Search for the cell housing the specified text and yield its (X, Y) center coordinate. 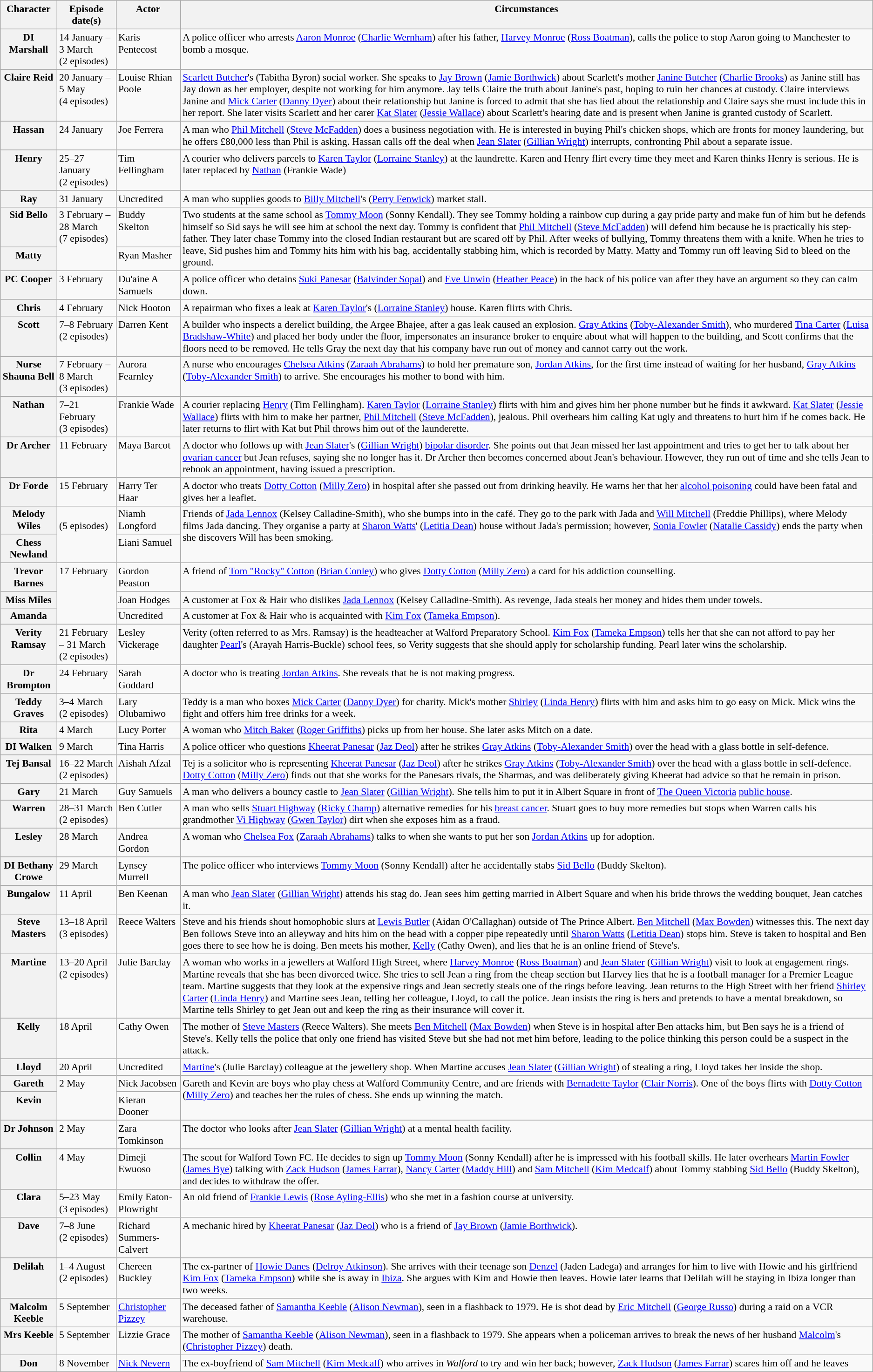
PC Cooper (29, 285)
Kelly (29, 1039)
A repairman who fixes a leak at Karen Taylor's (Lorraine Stanley) house. Karen flirts with Chris. (526, 308)
9 March (87, 747)
Nick Nevern (148, 1364)
Dr Forde (29, 492)
Gordon Peaston (148, 577)
A woman who Mitch Baker (Roger Griffiths) picks up from her house. She later asks Mitch on a date. (526, 730)
Nathan (29, 417)
13–18 April(3 episodes) (87, 934)
A woman who Chelsea Fox (Zaraah Abrahams) talks to when she wants to put her son Jordan Atkins up for adoption. (526, 843)
11 February (87, 457)
Zara Tomkinson (148, 1134)
Hassan (29, 136)
Tim Fellingham (148, 170)
A customer at Fox & Hair who dislikes Jada Lennox (Kelsey Calladine-Smith). As revenge, Jada steals her money and hides them under towels. (526, 600)
DI Bethany Crowe (29, 871)
17 February (87, 594)
A customer at Fox & Hair who is acquainted with Kim Fox (Tameka Empson). (526, 616)
11 April (87, 900)
Ben Keenan (148, 900)
Rita (29, 730)
24 January (87, 136)
Kevin (29, 1107)
Dr Brompton (29, 679)
An old friend of Frankie Lewis (Rose Ayling-Ellis) who she met in a fashion course at university. (526, 1203)
15 February (87, 492)
13–20 April(2 episodes) (87, 986)
3–4 March(2 episodes) (87, 708)
3 February – 28 March(7 episodes) (87, 239)
Chereen Buckley (148, 1278)
(5 episodes) (87, 534)
DI Walken (29, 747)
21 March (87, 792)
5–23 May(3 episodes) (87, 1203)
16–22 March(2 episodes) (87, 769)
Ben Cutler (148, 814)
Malcolm Keeble (29, 1312)
7–8 June(2 episodes) (87, 1238)
A man who supplies goods to Billy Mitchell's (Perry Fenwick) market stall. (526, 199)
3 February (87, 285)
Lynsey Murrell (148, 871)
7–8 February(2 episodes) (87, 336)
Liani Samuel (148, 549)
24 February (87, 679)
Steve Masters (29, 934)
Ray (29, 199)
Bungalow (29, 900)
Delilah (29, 1278)
Character (29, 15)
Miss Miles (29, 600)
Mrs Keeble (29, 1341)
Tina Harris (148, 747)
Christopher Pizzey (148, 1312)
Sid Bello (29, 227)
Dave (29, 1238)
Lizzie Grace (148, 1341)
Cathy Owen (148, 1039)
Trevor Barnes (29, 577)
25–27 January(2 episodes) (87, 170)
A mechanic hired by Kheerat Panesar (Jaz Deol) who is a friend of Jay Brown (Jamie Borthwick). (526, 1238)
Darren Kent (148, 336)
Nick Hooton (148, 308)
Ryan Masher (148, 259)
29 March (87, 871)
Actor (148, 15)
Scott (29, 336)
20 April (87, 1067)
Lary Olubamiwo (148, 708)
Martine (29, 986)
Gary (29, 792)
20 January – 5 May(4 episodes) (87, 95)
Kieran Dooner (148, 1107)
1–4 August (2 episodes) (87, 1278)
Collin (29, 1169)
Julie Barclay (148, 986)
28–31 March(2 episodes) (87, 814)
Melody Wiles (29, 520)
Buddy Skelton (148, 227)
Teddy Graves (29, 708)
Du'aine A Samuels (148, 285)
Aishah Afzal (148, 769)
Warren (29, 814)
Amanda (29, 616)
Dr Johnson (29, 1134)
Episode date(s) (87, 15)
Joan Hodges (148, 600)
4 May (87, 1169)
Don (29, 1364)
Dimeji Ewuoso (148, 1169)
Dr Archer (29, 457)
18 April (87, 1039)
4 March (87, 730)
Lucy Porter (148, 730)
Nurse Shauna Bell (29, 376)
DI Marshall (29, 49)
Lesley Vickerage (148, 645)
Gareth (29, 1084)
Niamh Longford (148, 520)
Frankie Wade (148, 417)
Andrea Gordon (148, 843)
Lloyd (29, 1067)
The police officer who interviews Tommy Moon (Sonny Kendall) after he accidentally stabs Sid Bello (Buddy Skelton). (526, 871)
A doctor who is treating Jordan Atkins. She reveals that he is not making progress. (526, 679)
Verity Ramsay (29, 645)
Guy Samuels (148, 792)
Joe Ferrera (148, 136)
Nick Jacobsen (148, 1084)
31 January (87, 199)
Tej Bansal (29, 769)
Lesley (29, 843)
Emily Eaton-Plowright (148, 1203)
Chris (29, 308)
28 March (87, 843)
Henry (29, 170)
7 February – 8 March(3 episodes) (87, 376)
Claire Reid (29, 95)
8 November (87, 1364)
7–21 February(3 episodes) (87, 417)
A friend of Tom "Rocky" Cotton (Brian Conley) who gives Dotty Cotton (Milly Zero) a card for his addiction counselling. (526, 577)
Maya Barcot (148, 457)
Reece Walters (148, 934)
Louise Rhian Poole (148, 95)
Clara (29, 1203)
Harry Ter Haar (148, 492)
Circumstances (526, 15)
Matty (29, 259)
The doctor who looks after Jean Slater (Gillian Wright) at a mental health facility. (526, 1134)
Aurora Fearnley (148, 376)
Richard Summers-Calvert (148, 1238)
21 February – 31 March(2 episodes) (87, 645)
Chess Newland (29, 549)
Sarah Goddard (148, 679)
14 January – 3 March(2 episodes) (87, 49)
Karis Pentecost (148, 49)
4 February (87, 308)
